Scan for the cell matching the given text and deliver its [x, y] coordinate at center. 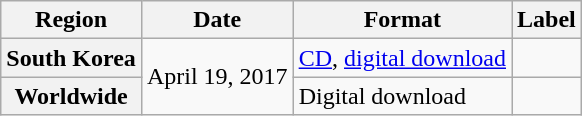
April 19, 2017 [217, 77]
CD, digital download [402, 58]
Date [217, 20]
Label [547, 20]
Worldwide [72, 96]
Digital download [402, 96]
Format [402, 20]
Region [72, 20]
South Korea [72, 58]
